Identify which cell holds the provided text, then report its (X, Y) central coordinate. 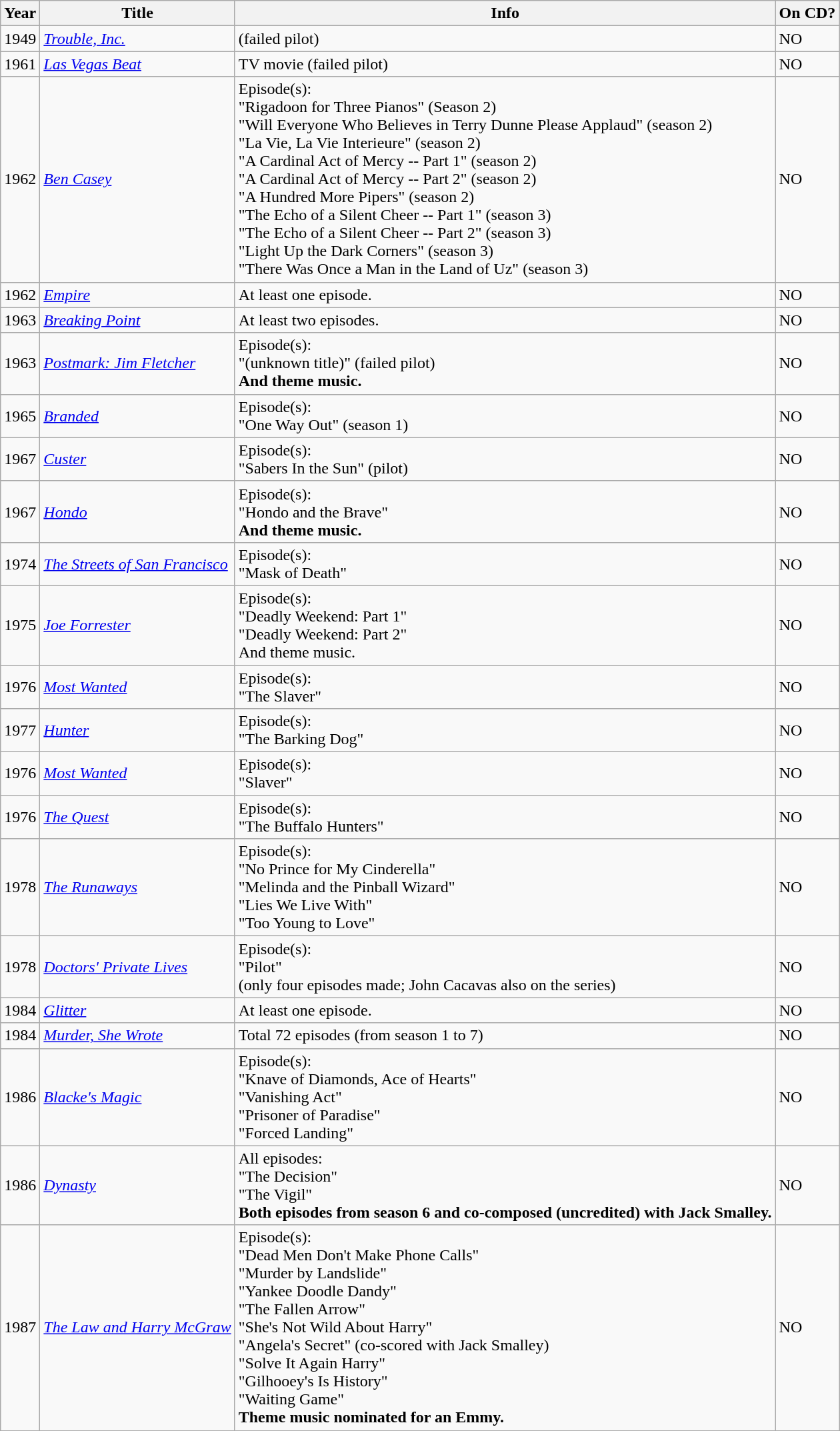
Info (505, 13)
Las Vegas Beat (137, 64)
Joe Forrester (137, 625)
(failed pilot) (505, 39)
1977 (20, 731)
Title (137, 13)
Blacke's Magic (137, 1097)
Episode(s):"No Prince for My Cinderella""Melinda and the Pinball Wizard""Lies We Live With""Too Young to Love" (505, 888)
Episode(s):"Hondo and the Brave"And theme music. (505, 511)
Episode(s):"Sabers In the Sun" (pilot) (505, 459)
On CD? (807, 13)
Episode(s):"The Slaver" (505, 687)
Episode(s):"(unknown title)" (failed pilot)And theme music. (505, 363)
1949 (20, 39)
Episode(s):"Pilot"(only four episodes made; John Cacavas also on the series) (505, 967)
1965 (20, 416)
Postmark: Jim Fletcher (137, 363)
Murder, She Wrote (137, 1036)
The Law and Harry McGraw (137, 1328)
Breaking Point (137, 320)
Branded (137, 416)
1987 (20, 1328)
Episode(s):"Knave of Diamonds, Ace of Hearts""Vanishing Act""Prisoner of Paradise""Forced Landing" (505, 1097)
Episode(s):"Slaver" (505, 774)
Episode(s):"The Barking Dog" (505, 731)
The Streets of San Francisco (137, 564)
At least two episodes. (505, 320)
Year (20, 13)
The Runaways (137, 888)
Episode(s):"Mask of Death" (505, 564)
Episode(s):"Deadly Weekend: Part 1""Deadly Weekend: Part 2"And theme music. (505, 625)
Empire (137, 295)
Doctors' Private Lives (137, 967)
1961 (20, 64)
The Quest (137, 818)
Glitter (137, 1010)
Episode(s):"One Way Out" (season 1) (505, 416)
Hunter (137, 731)
Trouble, Inc. (137, 39)
1975 (20, 625)
Dynasty (137, 1186)
All episodes:"The Decision""The Vigil"Both episodes from season 6 and co-composed (uncredited) with Jack Smalley. (505, 1186)
1974 (20, 564)
Episode(s):"The Buffalo Hunters" (505, 818)
Custer (137, 459)
Total 72 episodes (from season 1 to 7) (505, 1036)
TV movie (failed pilot) (505, 64)
Ben Casey (137, 179)
Hondo (137, 511)
